Locate the cell with the specified text and output its (X, Y) center coordinate. 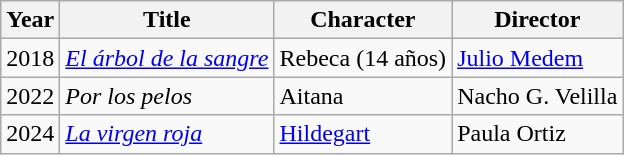
Character (363, 20)
Title (167, 20)
La virgen roja (167, 134)
2018 (30, 58)
2022 (30, 96)
Paula Ortiz (538, 134)
2024 (30, 134)
Julio Medem (538, 58)
Hildegart (363, 134)
El árbol de la sangre (167, 58)
Director (538, 20)
Aitana (363, 96)
Year (30, 20)
Nacho G. Velilla (538, 96)
Por los pelos (167, 96)
Rebeca (14 años) (363, 58)
